From the cell containing the given text, extract its center point as [x, y] coordinate. 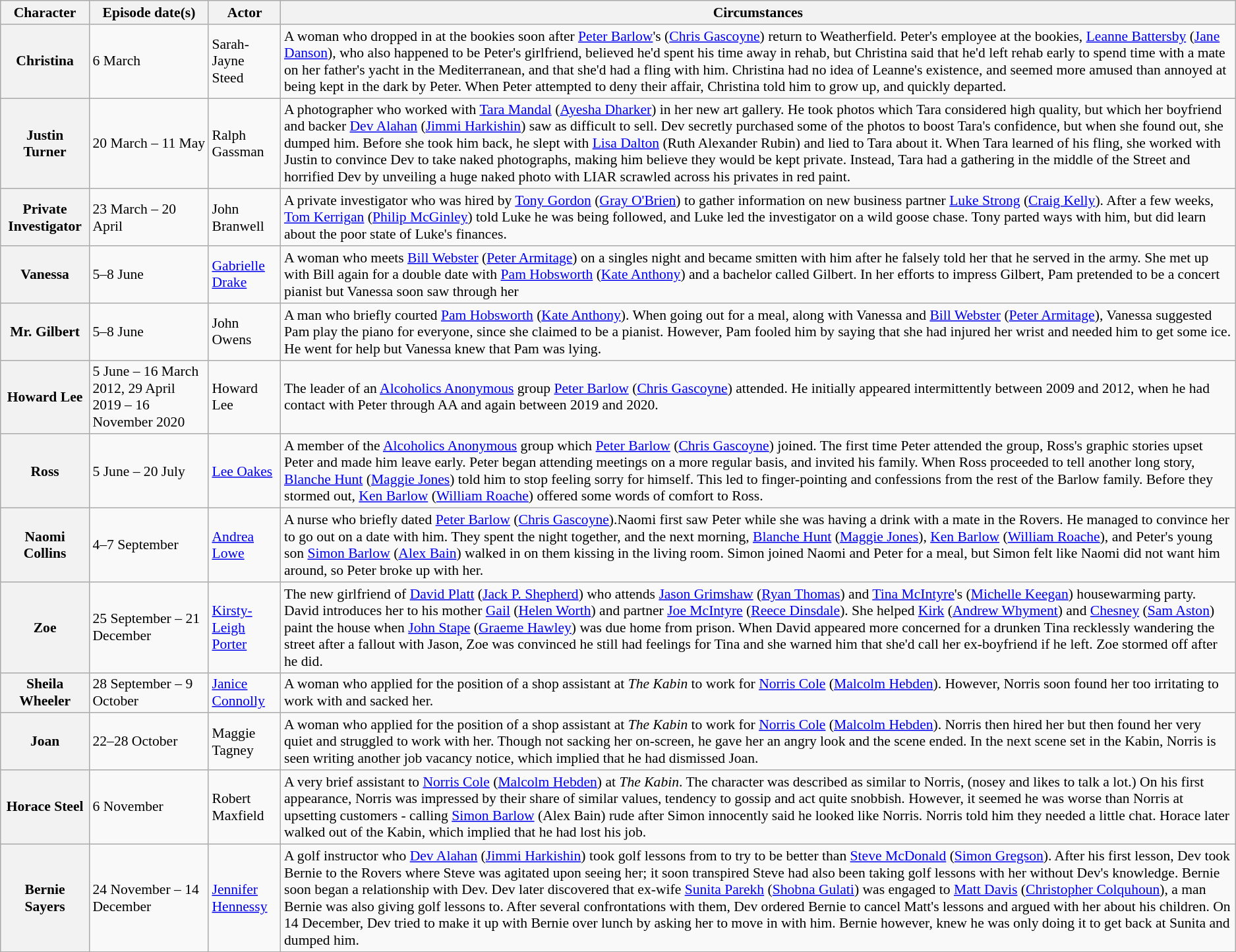
20 March – 11 May [149, 144]
Justin Turner [45, 144]
Maggie Tagney [245, 742]
Zoe [45, 628]
Ralph Gassman [245, 144]
23 March – 20 April [149, 218]
28 September – 9 October [149, 692]
Jennifer Hennessy [245, 898]
Joan [45, 742]
Gabrielle Drake [245, 274]
John Owens [245, 332]
Vanessa [45, 274]
22–28 October [149, 742]
4–7 September [149, 545]
Mr. Gilbert [45, 332]
Christina [45, 61]
Andrea Lowe [245, 545]
6 March [149, 61]
Sheila Wheeler [45, 692]
5 June – 16 March 2012, 29 April 2019 – 16 November 2020 [149, 397]
5 June – 20 July [149, 471]
Janice Connolly [245, 692]
Kirsty-Leigh Porter [245, 628]
25 September – 21 December [149, 628]
John Branwell [245, 218]
Ross [45, 471]
Lee Oakes [245, 471]
Naomi Collins [45, 545]
Episode date(s) [149, 13]
Actor [245, 13]
Circumstances [758, 13]
Bernie Sayers [45, 898]
Horace Steel [45, 807]
24 November – 14 December [149, 898]
Robert Maxfield [245, 807]
6 November [149, 807]
Sarah-Jayne Steed [245, 61]
Private Investigator [45, 218]
Character [45, 13]
